Determine the [x, y] coordinate at the center of the cell enclosing the given text.  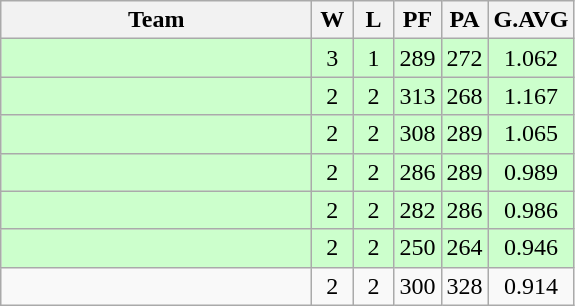
313 [418, 96]
L [374, 20]
PA [464, 20]
W [332, 20]
282 [418, 210]
264 [464, 248]
308 [418, 134]
1.062 [531, 58]
1.167 [531, 96]
300 [418, 286]
0.986 [531, 210]
3 [332, 58]
328 [464, 286]
0.914 [531, 286]
272 [464, 58]
0.946 [531, 248]
G.AVG [531, 20]
PF [418, 20]
268 [464, 96]
Team [156, 20]
0.989 [531, 172]
1 [374, 58]
250 [418, 248]
1.065 [531, 134]
